For the text-containing cell, return its midpoint in [X, Y] coordinate format. 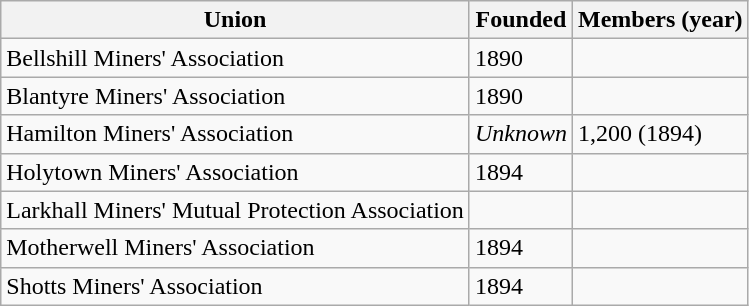
Members (year) [660, 20]
Larkhall Miners' Mutual Protection Association [236, 210]
Unknown [520, 134]
Bellshill Miners' Association [236, 58]
Blantyre Miners' Association [236, 96]
Shotts Miners' Association [236, 286]
Holytown Miners' Association [236, 172]
Hamilton Miners' Association [236, 134]
Union [236, 20]
Founded [520, 20]
1,200 (1894) [660, 134]
Motherwell Miners' Association [236, 248]
